Determine the (x, y) coordinate at the center of the cell enclosing the given text.  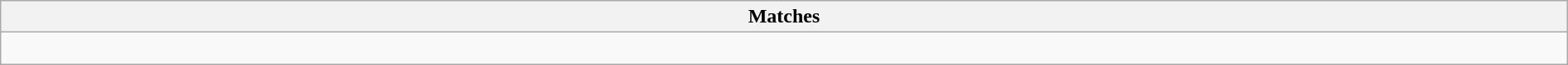
Matches (784, 17)
